Detect which cell encompasses the target text, then output its [X, Y] center coordinate. 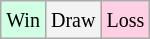
Draw [72, 20]
Loss [126, 20]
Win [24, 20]
